Pinpoint the cell where the given text exists, returning its [X, Y] midpoint coordinate. 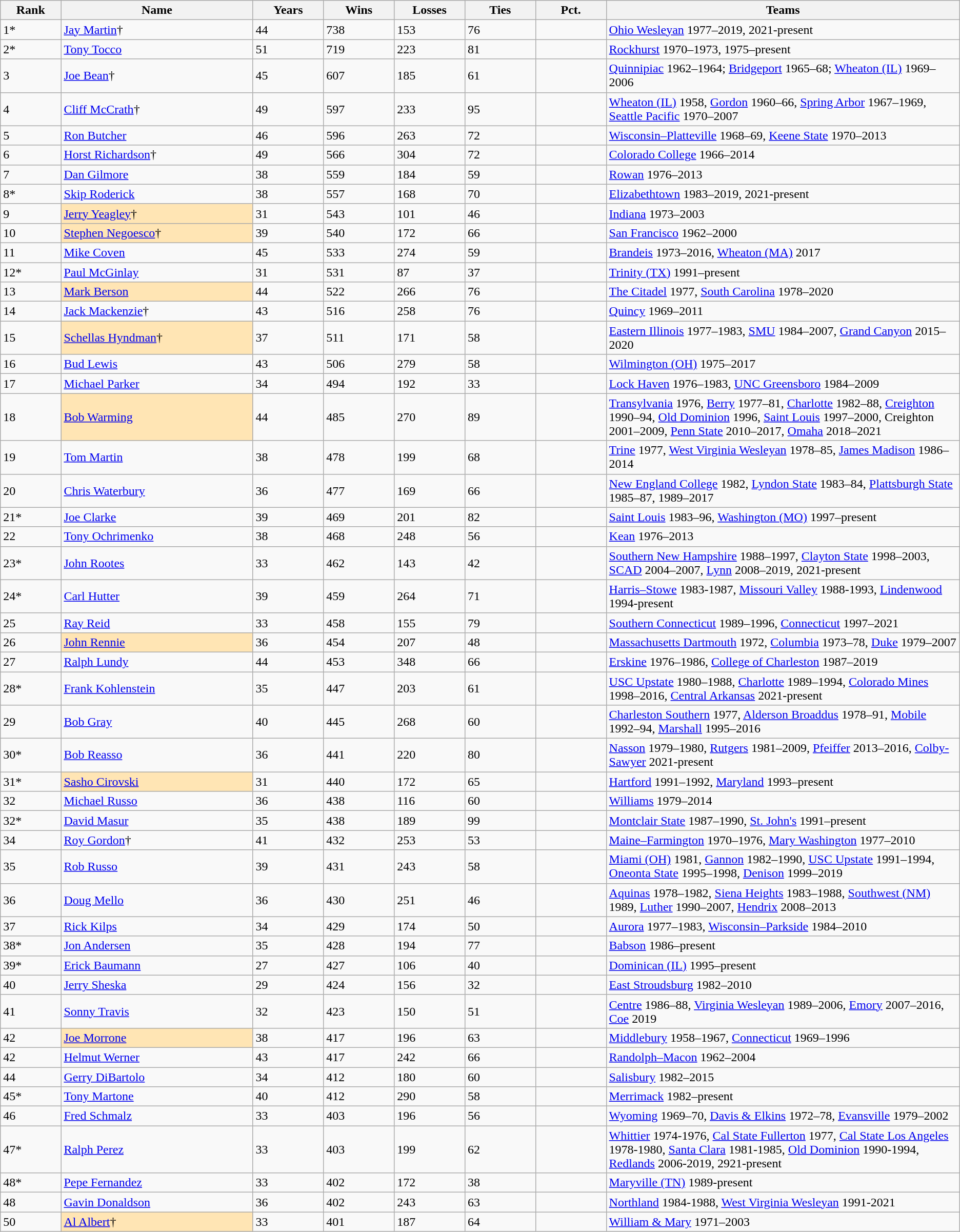
223 [430, 49]
65 [500, 782]
Cliff McCrath† [157, 109]
304 [430, 155]
Montclair State 1987–1990, St. John's 1991–present [783, 821]
87 [430, 272]
31* [31, 782]
Maryville (TN) 1989-present [783, 1183]
Aquinas 1978–1982, Siena Heights 1983–1988, Southwest (NM) 1989, Luther 1990–2007, Hendrix 2008–2013 [783, 900]
Teams [783, 10]
458 [359, 623]
13 [31, 292]
Gerry DiBartolo [157, 1077]
Years [288, 10]
San Francisco 1962–2000 [783, 233]
39* [31, 965]
Miami (OH) 1981, Gannon 1982–1990, USC Upstate 1991–1994, Oneonta State 1995–1998, Denison 1999–2019 [783, 867]
The Citadel 1977, South Carolina 1978–2020 [783, 292]
Sonny Travis [157, 1011]
290 [430, 1097]
Trinity (TX) 1991–present [783, 272]
24* [31, 596]
174 [430, 926]
30* [31, 755]
Elizabethtown 1983–2019, 2021-present [783, 194]
Indiana 1973–2003 [783, 213]
18 [31, 417]
607 [359, 76]
Merrimack 1982–present [783, 1097]
427 [359, 965]
Wilmington (OH) 1975–2017 [783, 364]
Joe Bean† [157, 76]
Lock Haven 1976–1983, UNC Greensboro 1984–2009 [783, 384]
5 [31, 135]
468 [359, 536]
Southern New Hampshire 1988–1997, Clayton State 1998–2003, SCAD 2004–2007, Lynn 2008–2019, 2021-present [783, 563]
Dominican (IL) 1995–present [783, 965]
Charleston Southern 1977, Alderson Broaddus 1978–91, Mobile 1992–94, Marshall 1995–2016 [783, 722]
Brandeis 1973–2016, Wheaton (MA) 2017 [783, 252]
Ralph Lundy [157, 662]
180 [430, 1077]
248 [430, 536]
Colorado College 1966–2014 [783, 155]
Salisbury 1982–2015 [783, 1077]
Paul McGinlay [157, 272]
268 [430, 722]
Pepe Fernandez [157, 1183]
Rank [31, 10]
Bob Warming [157, 417]
53 [500, 840]
Randolph–Macon 1962–2004 [783, 1057]
440 [359, 782]
26 [31, 642]
Jon Andersen [157, 946]
207 [430, 642]
423 [359, 1011]
101 [430, 213]
156 [430, 985]
Wyoming 1969–70, Davis & Elkins 1972–78, Evansville 1979–2002 [783, 1116]
Jay Martin† [157, 30]
Babson 1986–present [783, 946]
596 [359, 135]
Southern Connecticut 1989–1996, Connecticut 1997–2021 [783, 623]
Al Albert† [157, 1222]
15 [31, 337]
511 [359, 337]
531 [359, 272]
478 [359, 458]
Eastern Illinois 1977–1983, SMU 1984–2007, Grand Canyon 2015–2020 [783, 337]
Williams 1979–2014 [783, 801]
89 [500, 417]
485 [359, 417]
38* [31, 946]
432 [359, 840]
401 [359, 1222]
Maine–Farmington 1970–1976, Mary Washington 1977–2010 [783, 840]
348 [430, 662]
429 [359, 926]
10 [31, 233]
428 [359, 946]
106 [430, 965]
477 [359, 490]
Bob Gray [157, 722]
187 [430, 1222]
258 [430, 311]
192 [430, 384]
597 [359, 109]
Aurora 1977–1983, Wisconsin–Parkside 1984–2010 [783, 926]
Jerry Yeagley† [157, 213]
201 [430, 517]
East Stroudsburg 1982–2010 [783, 985]
Tom Martin [157, 458]
Schellas Hyndman† [157, 337]
Ray Reid [157, 623]
81 [500, 49]
79 [500, 623]
Jerry Sheska [157, 985]
Fred Schmalz [157, 1116]
424 [359, 985]
8* [31, 194]
Rob Russo [157, 867]
Massachusetts Dartmouth 1972, Columbia 1973–78, Duke 1979–2007 [783, 642]
Northland 1984-1988, West Virginia Wesleyan 1991-2021 [783, 1202]
Ties [500, 10]
47* [31, 1149]
Tony Martone [157, 1097]
Skip Roderick [157, 194]
543 [359, 213]
7 [31, 174]
459 [359, 596]
Doug Mello [157, 900]
Name [157, 10]
95 [500, 109]
533 [359, 252]
454 [359, 642]
Joe Morrone [157, 1038]
USC Upstate 1980–1988, Charlotte 1989–1994, Colorado Mines 1998–2016, Central Arkansas 2021-present [783, 688]
270 [430, 417]
80 [500, 755]
506 [359, 364]
Ron Butcher [157, 135]
12* [31, 272]
263 [430, 135]
28* [31, 688]
John Rootes [157, 563]
82 [500, 517]
Frank Kohlenstein [157, 688]
71 [500, 596]
64 [500, 1222]
251 [430, 900]
3 [31, 76]
Michael Russo [157, 801]
Jack Mackenzie† [157, 311]
566 [359, 155]
Wisconsin–Platteville 1968–69, Keene State 1970–2013 [783, 135]
Rockhurst 1970–1973, 1975–present [783, 49]
45* [31, 1097]
233 [430, 109]
Erskine 1976–1986, College of Charleston 1987–2019 [783, 662]
559 [359, 174]
Centre 1986–88, Virginia Wesleyan 1989–2006, Emory 2007–2016, Coe 2019 [783, 1011]
William & Mary 1971–2003 [783, 1222]
453 [359, 662]
Rick Kilps [157, 926]
184 [430, 174]
719 [359, 49]
169 [430, 490]
Joe Clarke [157, 517]
Rowan 1976–2013 [783, 174]
430 [359, 900]
48* [31, 1183]
Tony Tocco [157, 49]
738 [359, 30]
17 [31, 384]
77 [500, 946]
Tony Ochrimenko [157, 536]
462 [359, 563]
14 [31, 311]
16 [31, 364]
Pct. [571, 10]
143 [430, 563]
Carl Hutter [157, 596]
1* [31, 30]
522 [359, 292]
New England College 1982, Lyndon State 1983–84, Plattsburgh State 1985–87, 1989–2017 [783, 490]
189 [430, 821]
516 [359, 311]
Bob Reasso [157, 755]
32* [31, 821]
20 [31, 490]
557 [359, 194]
John Rennie [157, 642]
Wins [359, 10]
Quinnipiac 1962–1964; Bridgeport 1965–68; Wheaton (IL) 1969–2006 [783, 76]
Gavin Donaldson [157, 1202]
445 [359, 722]
22 [31, 536]
540 [359, 233]
447 [359, 688]
171 [430, 337]
494 [359, 384]
Saint Louis 1983–96, Washington (MO) 1997–present [783, 517]
21* [31, 517]
25 [31, 623]
Roy Gordon† [157, 840]
155 [430, 623]
266 [430, 292]
274 [430, 252]
19 [31, 458]
264 [430, 596]
2* [31, 49]
Dan Gilmore [157, 174]
168 [430, 194]
153 [430, 30]
Ohio Wesleyan 1977–2019, 2021-present [783, 30]
Harris–Stowe 1983-1987, Missouri Valley 1988-1993, Lindenwood 1994-present [783, 596]
Ralph Perez [157, 1149]
441 [359, 755]
469 [359, 517]
Nasson 1979–1980, Rutgers 1981–2009, Pfeiffer 2013–2016, Colby-Sawyer 2021-present [783, 755]
116 [430, 801]
Mike Coven [157, 252]
Trine 1977, West Virginia Wesleyan 1978–85, James Madison 1986–2014 [783, 458]
Horst Richardson† [157, 155]
431 [359, 867]
Stephen Negoesco† [157, 233]
Chris Waterbury [157, 490]
220 [430, 755]
Hartford 1991–1992, Maryland 1993–present [783, 782]
4 [31, 109]
Bud Lewis [157, 364]
70 [500, 194]
253 [430, 840]
9 [31, 213]
242 [430, 1057]
279 [430, 364]
203 [430, 688]
Mark Berson [157, 292]
68 [500, 458]
Helmut Werner [157, 1057]
Michael Parker [157, 384]
Sasho Cirovski [157, 782]
11 [31, 252]
23* [31, 563]
Erick Baumann [157, 965]
150 [430, 1011]
6 [31, 155]
194 [430, 946]
185 [430, 76]
Wheaton (IL) 1958, Gordon 1960–66, Spring Arbor 1967–1969, Seattle Pacific 1970–2007 [783, 109]
Middlebury 1958–1967, Connecticut 1969–1996 [783, 1038]
Losses [430, 10]
99 [500, 821]
Kean 1976–2013 [783, 536]
62 [500, 1149]
Quincy 1969–2011 [783, 311]
David Masur [157, 821]
